Provide the (X, Y) coordinate of the cell's center where the given text is located.  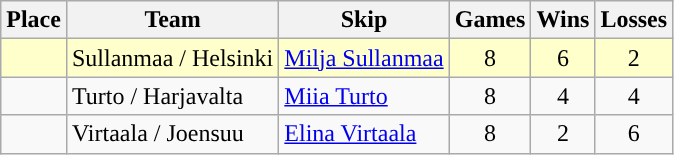
Skip (364, 20)
Turto / Harjavalta (172, 96)
Elina Virtaala (364, 134)
Games (490, 20)
Milja Sullanmaa (364, 58)
Sullanmaa / Helsinki (172, 58)
Team (172, 20)
Virtaala / Joensuu (172, 134)
Losses (634, 20)
Miia Turto (364, 96)
Wins (563, 20)
Place (34, 20)
